Pinpoint the cell where the given text exists, returning its (X, Y) midpoint coordinate. 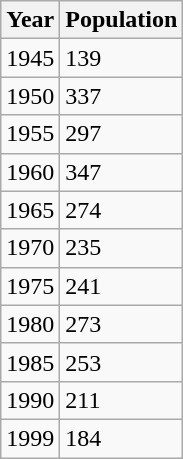
Population (122, 20)
274 (122, 210)
337 (122, 96)
1955 (30, 134)
297 (122, 134)
1970 (30, 248)
241 (122, 286)
1975 (30, 286)
Year (30, 20)
139 (122, 58)
1960 (30, 172)
1980 (30, 324)
1990 (30, 400)
184 (122, 438)
347 (122, 172)
273 (122, 324)
1945 (30, 58)
1985 (30, 362)
1965 (30, 210)
253 (122, 362)
1999 (30, 438)
1950 (30, 96)
211 (122, 400)
235 (122, 248)
